Locate the cell with the specified text and output its (X, Y) center coordinate. 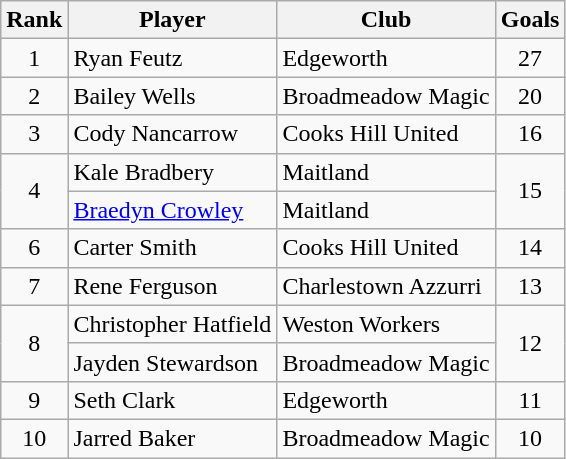
13 (530, 286)
8 (34, 343)
14 (530, 248)
7 (34, 286)
15 (530, 191)
9 (34, 400)
Cody Nancarrow (172, 134)
27 (530, 58)
4 (34, 191)
Ryan Feutz (172, 58)
20 (530, 96)
Bailey Wells (172, 96)
12 (530, 343)
Carter Smith (172, 248)
Jarred Baker (172, 438)
16 (530, 134)
Goals (530, 20)
Jayden Stewardson (172, 362)
Kale Bradbery (172, 172)
Player (172, 20)
Weston Workers (386, 324)
3 (34, 134)
Rank (34, 20)
2 (34, 96)
Christopher Hatfield (172, 324)
Rene Ferguson (172, 286)
11 (530, 400)
Seth Clark (172, 400)
Club (386, 20)
1 (34, 58)
6 (34, 248)
Braedyn Crowley (172, 210)
Charlestown Azzurri (386, 286)
